From the cell containing the given text, extract its center point as (X, Y) coordinate. 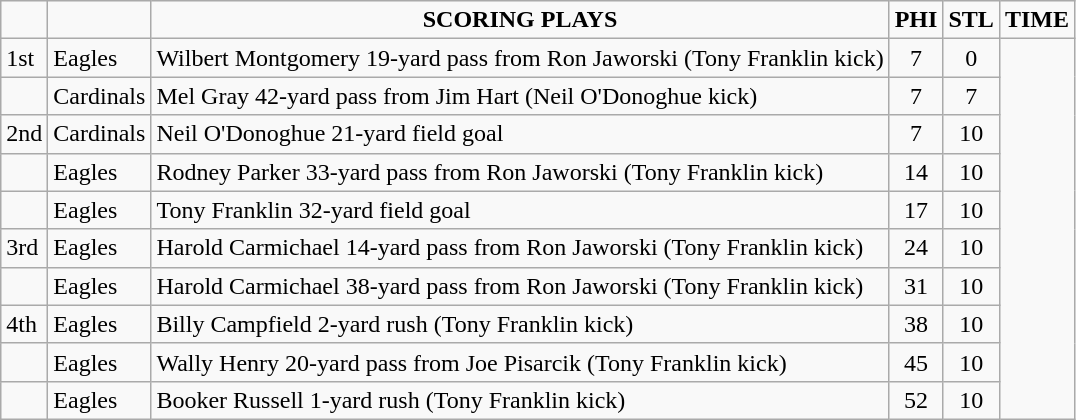
2nd (24, 134)
4th (24, 324)
14 (916, 172)
Harold Carmichael 38-yard pass from Ron Jaworski (Tony Franklin kick) (520, 286)
Tony Franklin 32-yard field goal (520, 210)
TIME (1036, 20)
0 (971, 58)
1st (24, 58)
24 (916, 248)
3rd (24, 248)
SCORING PLAYS (520, 20)
31 (916, 286)
Booker Russell 1-yard rush (Tony Franklin kick) (520, 400)
Wilbert Montgomery 19-yard pass from Ron Jaworski (Tony Franklin kick) (520, 58)
17 (916, 210)
52 (916, 400)
Billy Campfield 2-yard rush (Tony Franklin kick) (520, 324)
45 (916, 362)
STL (971, 20)
PHI (916, 20)
38 (916, 324)
Harold Carmichael 14-yard pass from Ron Jaworski (Tony Franklin kick) (520, 248)
Mel Gray 42-yard pass from Jim Hart (Neil O'Donoghue kick) (520, 96)
Wally Henry 20-yard pass from Joe Pisarcik (Tony Franklin kick) (520, 362)
Neil O'Donoghue 21-yard field goal (520, 134)
Rodney Parker 33-yard pass from Ron Jaworski (Tony Franklin kick) (520, 172)
